Detect which cell encompasses the target text, then output its (x, y) center coordinate. 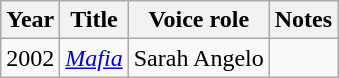
Notes (303, 20)
Mafia (94, 58)
Year (30, 20)
Voice role (198, 20)
Sarah Angelo (198, 58)
2002 (30, 58)
Title (94, 20)
